Detect which cell encompasses the target text, then output its [x, y] center coordinate. 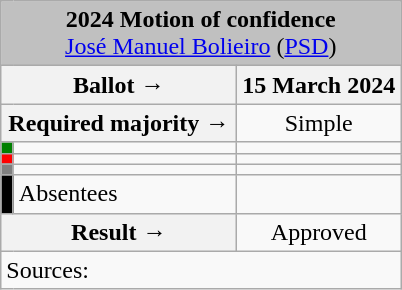
15 March 2024 [319, 85]
Sources: [201, 270]
Result → [119, 232]
2024 Motion of confidenceJosé Manuel Bolieiro (PSD) [201, 34]
Simple [319, 123]
Ballot → [119, 85]
Absentees [125, 194]
Approved [319, 232]
Required majority → [119, 123]
